Return the [X, Y] coordinate for the center point of the cell that contains the specified text.  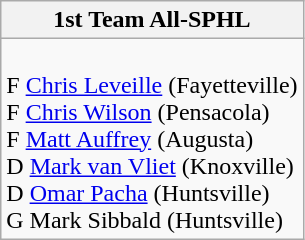
1st Team All-SPHL [152, 20]
